Pinpoint the cell where the given text exists, returning its [X, Y] midpoint coordinate. 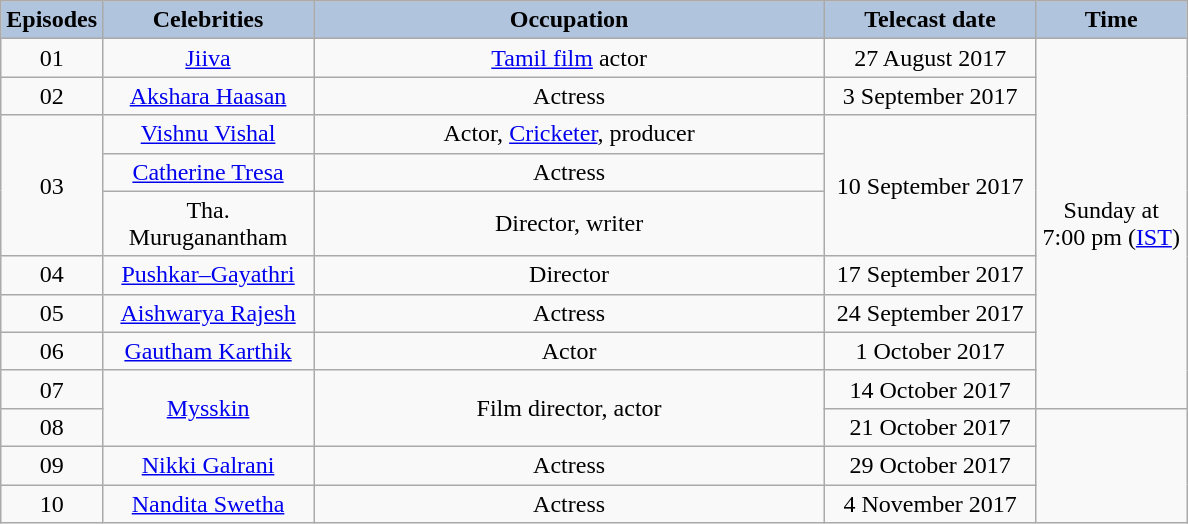
Celebrities [208, 20]
Occupation [570, 20]
Sunday at 7:00 pm (IST) [1112, 224]
Time [1112, 20]
14 October 2017 [930, 389]
Akshara Haasan [208, 96]
3 September 2017 [930, 96]
Nandita Swetha [208, 503]
1 October 2017 [930, 351]
02 [52, 96]
05 [52, 313]
Episodes [52, 20]
10 [52, 503]
4 November 2017 [930, 503]
Aishwarya Rajesh [208, 313]
Nikki Galrani [208, 465]
17 September 2017 [930, 275]
Film director, actor [570, 408]
21 October 2017 [930, 427]
10 September 2017 [930, 186]
Tamil film actor [570, 58]
09 [52, 465]
Director [570, 275]
06 [52, 351]
Director, writer [570, 224]
29 October 2017 [930, 465]
Mysskin [208, 408]
Tha. Muruganantham [208, 224]
Telecast date [930, 20]
04 [52, 275]
Vishnu Vishal [208, 134]
24 September 2017 [930, 313]
27 August 2017 [930, 58]
03 [52, 186]
Actor, Cricketer, producer [570, 134]
08 [52, 427]
01 [52, 58]
Gautham Karthik [208, 351]
Catherine Tresa [208, 172]
07 [52, 389]
Jiiva [208, 58]
Pushkar–Gayathri [208, 275]
Actor [570, 351]
